Find where the given text appears and provide that cell's center as [x, y] coordinate. 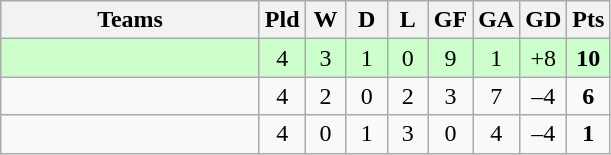
9 [450, 58]
GA [496, 20]
W [326, 20]
D [366, 20]
10 [588, 58]
+8 [544, 58]
Teams [130, 20]
L [408, 20]
Pld [282, 20]
7 [496, 96]
6 [588, 96]
GD [544, 20]
Pts [588, 20]
GF [450, 20]
